Return the (X, Y) coordinate for the center point of the cell that contains the specified text.  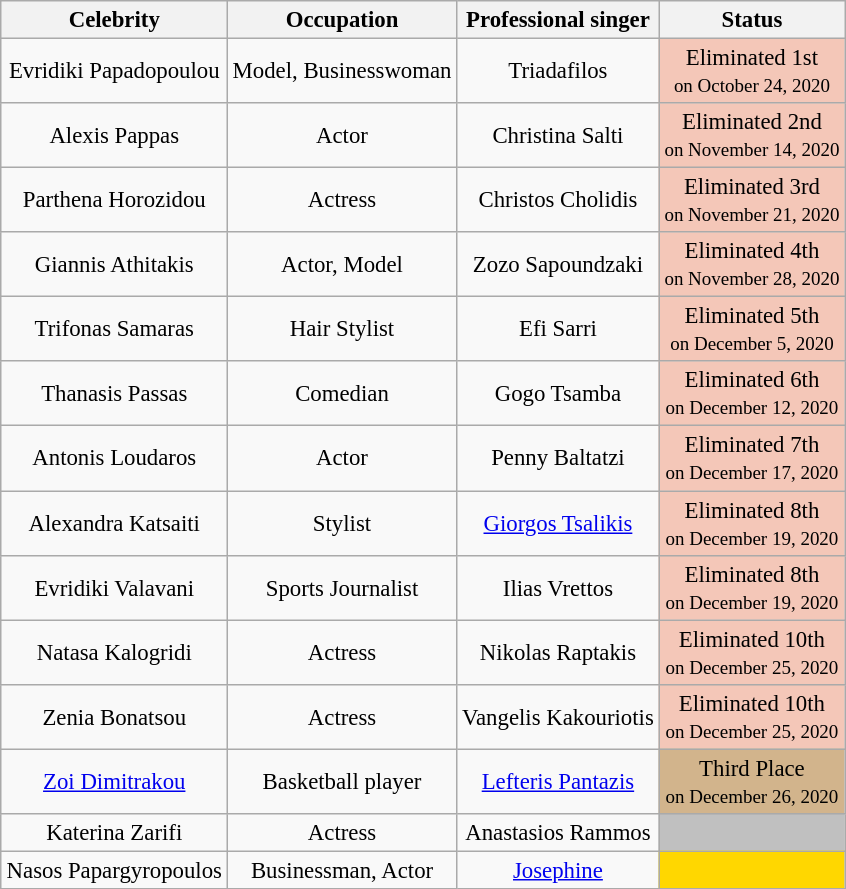
Parthena Horozidou (114, 200)
Nikolas Raptakis (558, 652)
Stylist (342, 522)
Vangelis Kakouriotis (558, 716)
Model, Businesswoman (342, 70)
Natasa Kalogridi (114, 652)
Status (752, 20)
Evridiki Papadopoulou (114, 70)
Zenia Bonatsou (114, 716)
Eliminated 2ndon November 14, 2020 (752, 136)
Christos Cholidis (558, 200)
Comedian (342, 394)
Occupation (342, 20)
Penny Baltatzi (558, 458)
Businessman, Actor (342, 870)
Hair Stylist (342, 330)
Giorgos Tsalikis (558, 522)
Eliminated 1ston October 24, 2020 (752, 70)
Anastasios Rammos (558, 832)
Antonis Loudaros (114, 458)
Eliminated 5thon December 5, 2020 (752, 330)
Alexandra Katsaiti (114, 522)
Giannis Athitakis (114, 264)
Eliminated 3rdon November 21, 2020 (752, 200)
Katerina Zarifi (114, 832)
Evridiki Valavani (114, 588)
Triadafilos (558, 70)
Sports Journalist (342, 588)
Third Placeon December 26, 2020 (752, 782)
Christina Salti (558, 136)
Professional singer (558, 20)
Thanasis Passas (114, 394)
Alexis Pappas (114, 136)
Josephine (558, 870)
Trifonas Samaras (114, 330)
Nasos Papargyropoulos (114, 870)
Ilias Vrettos (558, 588)
Basketball player (342, 782)
Lefteris Pantazis (558, 782)
Efi Sarri (558, 330)
Gogo Tsamba (558, 394)
Actor, Model (342, 264)
Zoi Dimitrakou (114, 782)
Eliminated 6thon December 12, 2020 (752, 394)
Eliminated 4thon November 28, 2020 (752, 264)
Eliminated 7thon December 17, 2020 (752, 458)
Zozo Sapoundzaki (558, 264)
Celebrity (114, 20)
